Output the [X, Y] coordinate of the center of the cell containing the given text.  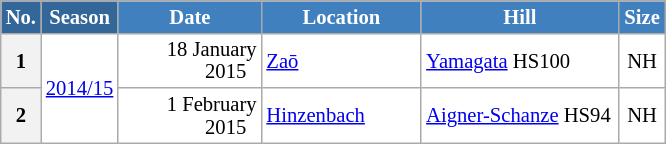
No. [21, 16]
2 [21, 116]
Date [190, 16]
1 [21, 60]
Location [341, 16]
Yamagata HS100 [520, 60]
Hill [520, 16]
Aigner-Schanze HS94 [520, 116]
Zaō [341, 60]
Season [80, 16]
2014/15 [80, 88]
Size [642, 16]
18 January 2015 [190, 60]
Hinzenbach [341, 116]
1 February 2015 [190, 116]
